Return (x, y) of the center of cell containing provided text 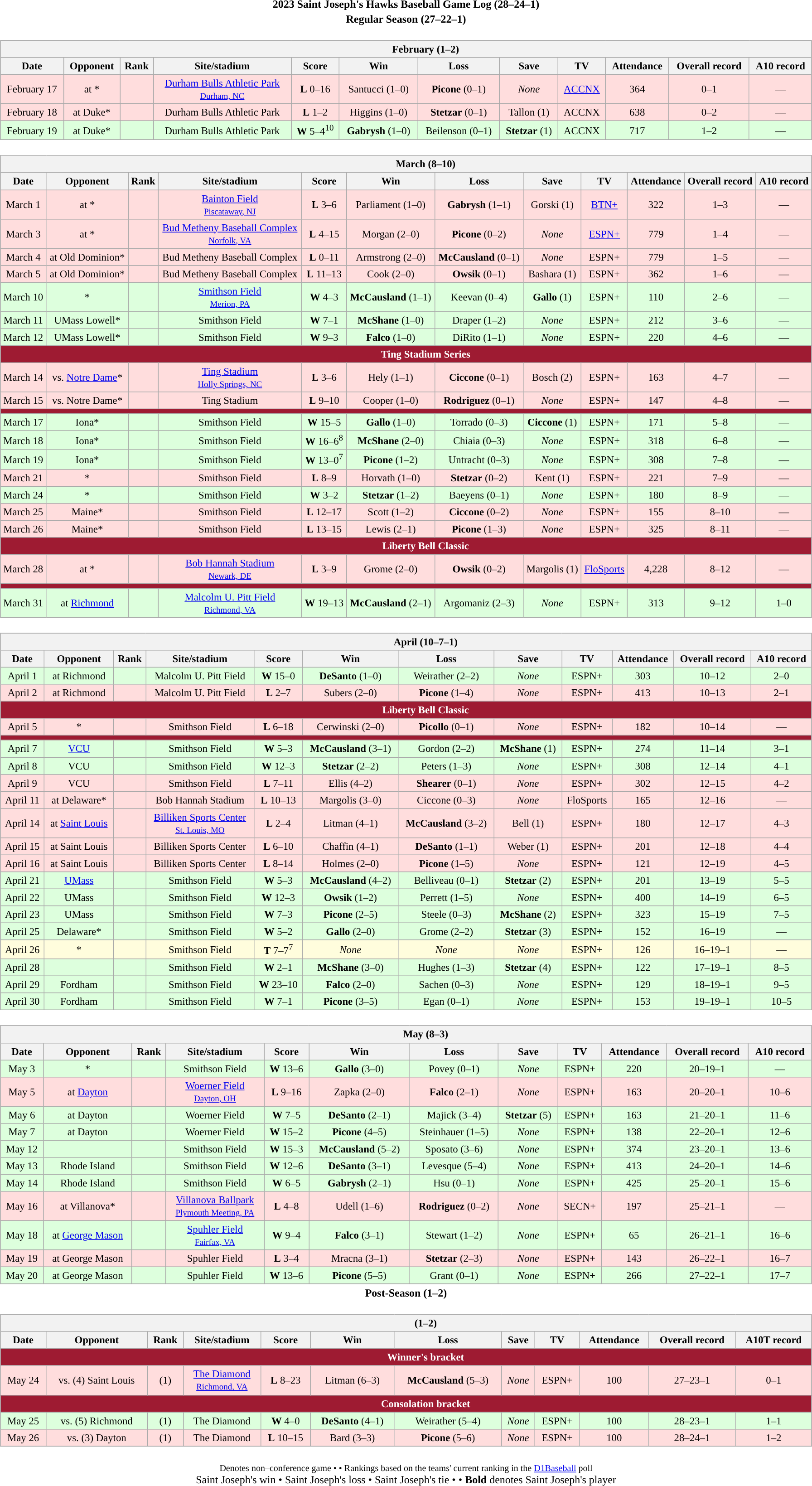
April 23 (23, 915)
0–2 (709, 112)
April 1 (23, 676)
Stetzar (3) (528, 931)
1–1 (773, 1421)
Mracna (3–1) (359, 1259)
Zapka (2–0) (359, 1091)
McCausland (0–1) (479, 257)
W 5–410 (315, 131)
4–1 (781, 766)
DeSanto (4–1) (353, 1421)
May 26 (24, 1438)
Stetzar (2) (528, 881)
9–5 (781, 985)
Cerwinski (2–0) (351, 727)
Gabrysh (1–0) (379, 131)
Spuhler FieldFairfax, VA (215, 1235)
Falco (3–1) (359, 1235)
McCausland (2–1) (391, 603)
L 6–10 (278, 846)
Gallo (1) (552, 297)
1–4 (720, 234)
April 9 (23, 783)
Baeyens (0–1) (479, 495)
Stetzar (0–2) (479, 478)
7–5 (781, 915)
April 14 (23, 823)
138 (634, 1132)
8–10 (720, 512)
McShane (2–0) (391, 440)
12–19 (712, 863)
DiRito (1–1) (479, 337)
5–5 (781, 881)
Hely (1–1) (391, 377)
April 7 (23, 749)
W 15–3 (286, 1149)
McCausland (3–2) (446, 823)
323 (643, 915)
W 7–3 (278, 915)
1–5 (720, 257)
Keevan (0–4) (479, 297)
400 (643, 897)
Smithson FieldMerion, PA (230, 297)
March 18 (24, 440)
6–8 (720, 440)
28–23–1 (692, 1421)
BTN+ (604, 204)
April 30 (23, 1002)
Rodriguez (0–2) (454, 1206)
March 25 (24, 512)
L 8–14 (278, 863)
197 (634, 1206)
DeSanto (3–1) (359, 1166)
Udell (1–6) (359, 1206)
274 (643, 749)
318 (656, 440)
Owsik (1–2) (351, 897)
Stewart (1–2) (454, 1235)
19–19–1 (712, 1002)
McCausland (5–2) (359, 1149)
March 4 (24, 257)
16–7 (780, 1259)
2–0 (781, 676)
Chiaia (0–3) (479, 440)
Bud Metheny Baseball ComplexNorfolk, VA (230, 234)
McCausland (4–2) (351, 881)
DeSanto (2–1) (359, 1115)
L 10–15 (285, 1438)
Delaware* (79, 931)
182 (643, 727)
L 6–18 (278, 727)
12–14 (712, 766)
4–4 (781, 846)
11–14 (712, 749)
April 26 (23, 949)
Stetzar (2–2) (351, 766)
4–8 (720, 401)
Bosch (2) (552, 377)
Weber (1) (528, 846)
165 (643, 800)
129 (643, 985)
Belliveau (0–1) (446, 881)
March 11 (24, 320)
Hughes (1–3) (446, 968)
12–17 (712, 823)
Bashara (1) (552, 274)
W 7–5 (286, 1115)
Picone (0–1) (459, 89)
McCausland (5–3) (448, 1380)
2–1 (781, 693)
Picone (4–5) (359, 1132)
Perrett (1–5) (446, 897)
17–7 (780, 1276)
Picone (0–2) (479, 234)
March 21 (24, 478)
266 (634, 1276)
Bob Hannah StadiumNewark, DE (230, 569)
L 12–17 (324, 512)
8–9 (720, 495)
Untracht (0–3) (479, 460)
212 (656, 320)
27–22–1 (707, 1276)
Steele (0–3) (446, 915)
March 5 (24, 274)
24–20–1 (707, 1166)
L 11–13 (324, 274)
April 22 (23, 897)
W 23–10 (278, 985)
Falco (2–0) (351, 985)
4–3 (781, 823)
W 6–5 (286, 1183)
W 9–3 (324, 337)
13–6 (780, 1149)
W 13–07 (324, 460)
10–13 (712, 693)
15–6 (780, 1183)
153 (643, 1002)
Cook (2–0) (391, 274)
Ting Stadium Series (406, 354)
Stetzar (1) (528, 131)
McShane (1–0) (391, 320)
McShane (3–0) (351, 968)
Armstrong (2–0) (391, 257)
Grant (0–1) (454, 1276)
W 9–4 (286, 1235)
10–6 (780, 1091)
Gabrysh (2–1) (359, 1183)
April 16 (23, 863)
T 7–77 (278, 949)
L 13–15 (324, 529)
McCausland (1–1) (391, 297)
Argomaniz (2–3) (479, 603)
L 0–16 (315, 89)
April 2 (23, 693)
L 2–4 (278, 823)
L 8–9 (324, 478)
Villanova BallparkPlymouth Meeting, PA (215, 1206)
Gabrysh (1–1) (479, 204)
Rodriguez (0–1) (479, 401)
L 7–11 (278, 783)
Owsik (0–1) (479, 274)
16–6 (780, 1235)
Ciccone (1) (552, 422)
Falco (1–0) (391, 337)
22–20–1 (707, 1132)
Draper (1–2) (479, 320)
638 (637, 112)
313 (656, 603)
Stetzar (5) (528, 1115)
May 14 (22, 1183)
10–5 (781, 1002)
Ting StadiumHolly Springs, NC (230, 377)
20–19–1 (707, 1069)
Picone (1–5) (446, 863)
Gallo (3–0) (359, 1069)
Tallon (1) (528, 112)
Sachen (0–3) (446, 985)
February 17 (32, 89)
W 2–1 (278, 968)
15–19 (712, 915)
26–22–1 (707, 1259)
23–20–1 (707, 1149)
17–19–1 (712, 968)
Picone (5–5) (359, 1276)
DeSanto (1–1) (446, 846)
Steinhauer (1–5) (454, 1132)
March 24 (24, 495)
Bob Hannah Stadium (200, 800)
8–5 (781, 968)
Stetzar (4) (528, 968)
27–23–1 (692, 1380)
Picone (1–3) (479, 529)
8–11 (720, 529)
McCausland (3–1) (351, 749)
717 (637, 131)
February 18 (32, 112)
Picollo (0–1) (446, 727)
Horvath (1–0) (391, 478)
L 8–23 (285, 1380)
147 (656, 401)
10–14 (712, 727)
at Delaware* (79, 800)
Hsu (0–1) (454, 1183)
May 6 (22, 1115)
Higgins (1–0) (379, 112)
Stetzar (1–2) (391, 495)
L 1–2 (315, 112)
Owsik (0–2) (479, 569)
W 4–0 (285, 1421)
Margolis (3–0) (351, 800)
Woerner FieldDayton, OH (215, 1091)
May 3 (22, 1069)
13–19 (712, 881)
Billiken Sports CenterSt. Louis, MO (200, 823)
Peters (1–3) (446, 766)
May 5 (22, 1091)
Winner's bracket (406, 1357)
May 25 (24, 1421)
March 3 (24, 234)
L 4–8 (286, 1206)
March 19 (24, 460)
April 11 (23, 800)
25–20–1 (707, 1183)
W 4–3 (324, 297)
8–12 (720, 569)
May 16 (22, 1206)
March 10 (24, 297)
155 (656, 512)
Weirather (2–2) (446, 676)
DeSanto (1–0) (351, 676)
14–6 (780, 1166)
Weirather (5–4) (448, 1421)
21–20–1 (707, 1115)
W 15–2 (286, 1132)
April 28 (23, 968)
11–6 (780, 1115)
Stetzar (2–3) (454, 1259)
322 (656, 204)
Morgan (2–0) (391, 234)
at Villanova* (87, 1206)
221 (656, 478)
Holmes (2–0) (351, 863)
W 15–5 (324, 422)
Ciccone (0–1) (479, 377)
April 29 (23, 985)
Bard (3–3) (353, 1438)
April 15 (23, 846)
4–7 (720, 377)
March 26 (24, 529)
Subers (2–0) (351, 693)
April 8 (23, 766)
Picone (1–4) (446, 693)
Chaffin (4–1) (351, 846)
12–16 (712, 800)
303 (643, 676)
May 18 (22, 1235)
9–12 (720, 603)
W 5–2 (278, 931)
121 (643, 863)
362 (656, 274)
25–21–1 (707, 1206)
Bainton FieldPiscataway, NJ (230, 204)
20–20–1 (707, 1091)
L 9–10 (324, 401)
3–1 (781, 749)
L 0–11 (324, 257)
W 3–2 (324, 495)
February (1–2) (406, 49)
Kent (1) (552, 478)
Consolation bracket (406, 1404)
Ellis (4–2) (351, 783)
March 31 (24, 603)
March 12 (24, 337)
March 17 (24, 422)
April 21 (23, 881)
May 12 (22, 1149)
10–12 (712, 676)
Ciccone (0–2) (479, 512)
171 (656, 422)
L 9–16 (286, 1091)
1–6 (720, 274)
L 4–15 (324, 234)
6–5 (781, 897)
Durham Bulls Athletic ParkDurham, NC (222, 89)
7–8 (720, 460)
McShane (1) (528, 749)
May 13 (22, 1166)
65 (634, 1235)
L 3–4 (286, 1259)
March (8–10) (406, 164)
302 (643, 783)
26–21–1 (707, 1235)
12–15 (712, 783)
Falco (2–1) (454, 1091)
4–5 (781, 863)
122 (643, 968)
April 5 (23, 727)
Picone (3–5) (351, 1002)
2–6 (720, 297)
126 (643, 949)
Povey (0–1) (454, 1069)
March 15 (24, 401)
W 19–13 (324, 603)
4–6 (720, 337)
18–19–1 (712, 985)
Picone (2–5) (351, 915)
May 24 (24, 1380)
Malcolm U. Pitt FieldRichmond, VA (230, 603)
4,228 (656, 569)
Margolis (1) (552, 569)
1–0 (784, 603)
Cooper (1–0) (391, 401)
April (10–7–1) (406, 642)
SECN+ (580, 1206)
3–6 (720, 320)
The DiamondRichmond, VA (222, 1380)
425 (634, 1183)
16–19 (712, 931)
152 (643, 931)
110 (656, 297)
Parliament (1–0) (391, 204)
Bell (1) (528, 823)
Gorski (1) (552, 204)
Santucci (1–0) (379, 89)
March 1 (24, 204)
Picone (1–2) (391, 460)
L 2–7 (278, 693)
L 3–9 (324, 569)
Ciccone (0–3) (446, 800)
1–3 (720, 204)
April 25 (23, 931)
Sposato (3–6) (454, 1149)
May 19 (22, 1259)
12–18 (712, 846)
Grome (2–2) (446, 931)
Gordon (2–2) (446, 749)
143 (634, 1259)
May (8–3) (406, 1034)
W 15–0 (278, 676)
May 7 (22, 1132)
March 28 (24, 569)
5–8 (720, 422)
7–9 (720, 478)
vs. (5) Richmond (97, 1421)
Ting Stadium (230, 401)
4–2 (781, 783)
McShane (2) (528, 915)
A10T record (773, 1340)
Picone (5–6) (448, 1438)
12–6 (780, 1132)
May 20 (22, 1276)
W 12–6 (286, 1166)
Beilenson (0–1) (459, 131)
(1–2) (406, 1323)
Levesque (5–4) (454, 1166)
Torrado (0–3) (479, 422)
W 16–68 (324, 440)
Litman (6–3) (353, 1380)
Shearer (0–1) (446, 783)
Egan (0–1) (446, 1002)
Lewis (2–1) (391, 529)
February 19 (32, 131)
Gallo (1–0) (391, 422)
Gallo (2–0) (351, 931)
vs. (4) Saint Louis (97, 1380)
16–19–1 (712, 949)
14–19 (712, 897)
Stetzar (0–1) (459, 112)
374 (634, 1149)
Majick (3–4) (454, 1115)
Grome (2–0) (391, 569)
Scott (1–2) (391, 512)
vs. (3) Dayton (97, 1438)
Litman (4–1) (351, 823)
28–24–1 (692, 1438)
L 10–13 (278, 800)
March 14 (24, 377)
325 (656, 529)
364 (637, 89)
